Find where the given text appears and provide that cell's center as (x, y) coordinate. 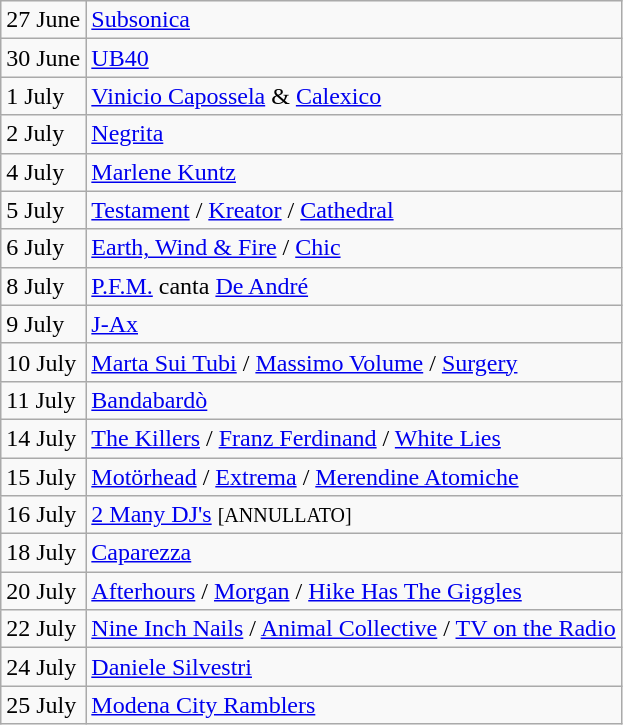
25 July (44, 705)
27 June (44, 20)
11 July (44, 400)
Earth, Wind & Fire / Chic (354, 248)
10 July (44, 362)
Testament / Kreator / Cathedral (354, 210)
The Killers / Franz Ferdinand / White Lies (354, 438)
30 June (44, 58)
Negrita (354, 134)
1 July (44, 96)
Marlene Kuntz (354, 172)
Afterhours / Morgan / Hike Has The Giggles (354, 591)
20 July (44, 591)
Bandabardò (354, 400)
Caparezza (354, 553)
2 Many DJ's [ANNULLATO] (354, 515)
6 July (44, 248)
Nine Inch Nails / Animal Collective / TV on the Radio (354, 629)
Daniele Silvestri (354, 667)
14 July (44, 438)
5 July (44, 210)
2 July (44, 134)
UB40 (354, 58)
Marta Sui Tubi / Massimo Volume / Surgery (354, 362)
18 July (44, 553)
22 July (44, 629)
16 July (44, 515)
P.F.M. canta De André (354, 286)
Subsonica (354, 20)
24 July (44, 667)
Vinicio Capossela & Calexico (354, 96)
9 July (44, 324)
Motörhead / Extrema / Merendine Atomiche (354, 477)
15 July (44, 477)
J-Ax (354, 324)
Modena City Ramblers (354, 705)
8 July (44, 286)
4 July (44, 172)
